Capture the cell that displays the provided text and extract its (x, y) central coordinate. 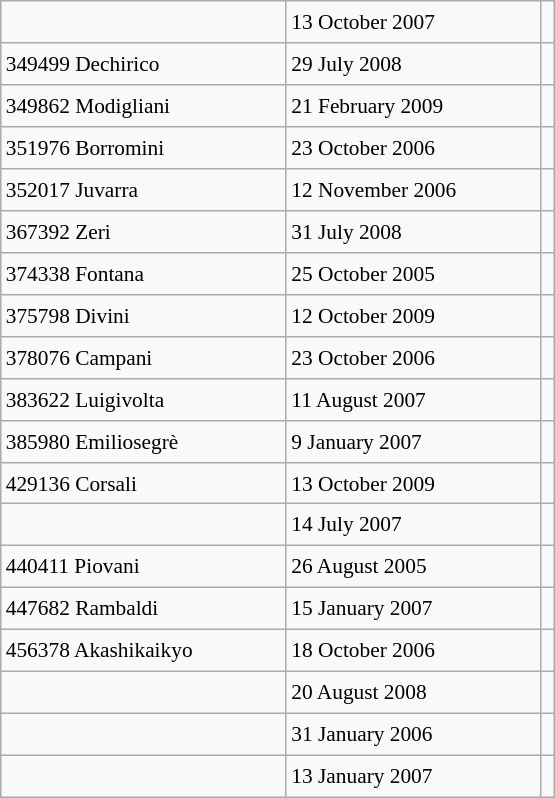
367392 Zeri (144, 232)
15 January 2007 (413, 609)
349499 Dechirico (144, 64)
375798 Divini (144, 315)
351976 Borromini (144, 148)
31 July 2008 (413, 232)
31 January 2006 (413, 735)
21 February 2009 (413, 106)
13 October 2007 (413, 22)
26 August 2005 (413, 567)
13 October 2009 (413, 483)
440411 Piovani (144, 567)
456378 Akashikaikyo (144, 651)
18 October 2006 (413, 651)
383622 Luigivolta (144, 399)
12 October 2009 (413, 315)
9 January 2007 (413, 441)
429136 Corsali (144, 483)
352017 Juvarra (144, 190)
378076 Campani (144, 357)
374338 Fontana (144, 274)
12 November 2006 (413, 190)
349862 Modigliani (144, 106)
13 January 2007 (413, 776)
29 July 2008 (413, 64)
20 August 2008 (413, 693)
385980 Emiliosegrè (144, 441)
447682 Rambaldi (144, 609)
11 August 2007 (413, 399)
25 October 2005 (413, 274)
14 July 2007 (413, 525)
